Pinpoint the cell where the given text exists, returning its (X, Y) midpoint coordinate. 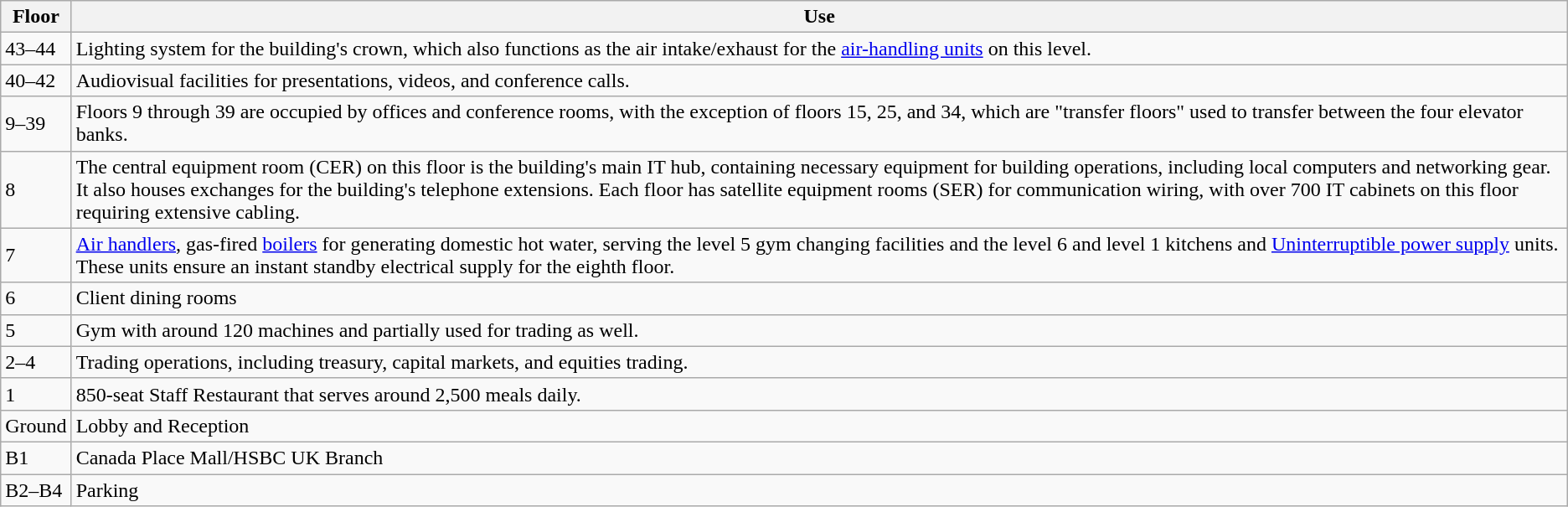
Canada Place Mall/HSBC UK Branch (819, 458)
850-seat Staff Restaurant that serves around 2,500 meals daily. (819, 394)
Lighting system for the building's crown, which also functions as the air intake/exhaust for the air-handling units on this level. (819, 49)
2–4 (36, 362)
40–42 (36, 80)
1 (36, 394)
7 (36, 255)
Parking (819, 490)
Lobby and Reception (819, 426)
Ground (36, 426)
43–44 (36, 49)
9–39 (36, 124)
Audiovisual facilities for presentations, videos, and conference calls. (819, 80)
B2–B4 (36, 490)
6 (36, 298)
8 (36, 189)
Client dining rooms (819, 298)
Trading operations, including treasury, capital markets, and equities trading. (819, 362)
Use (819, 17)
Gym with around 120 machines and partially used for trading as well. (819, 330)
5 (36, 330)
Floor (36, 17)
B1 (36, 458)
